Provide the [X, Y] coordinate of the cell's center where the given text is located.  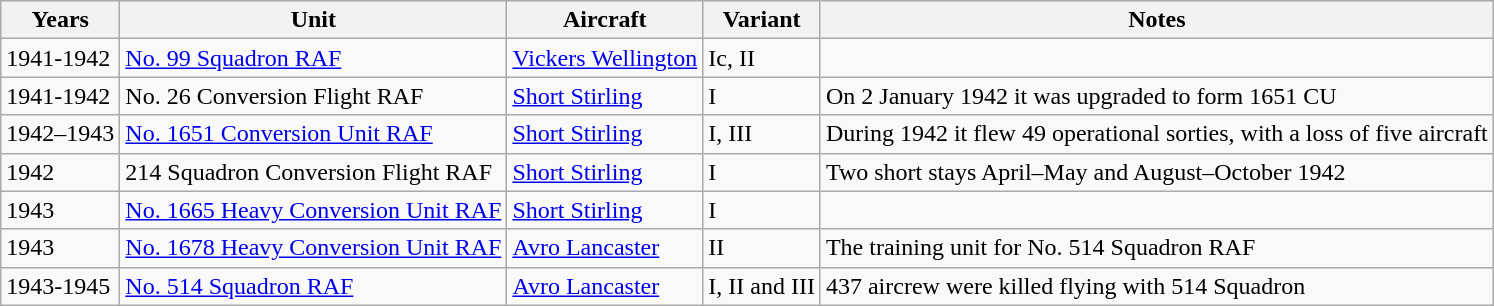
No. 99 Squadron RAF [314, 58]
No. 26 Conversion Flight RAF [314, 96]
Unit [314, 20]
1942 [60, 172]
I, III [762, 134]
Variant [762, 20]
1943-1945 [60, 286]
No. 1665 Heavy Conversion Unit RAF [314, 210]
II [762, 248]
The training unit for No. 514 Squadron RAF [1156, 248]
Two short stays April–May and August–October 1942 [1156, 172]
No. 514 Squadron RAF [314, 286]
Years [60, 20]
No. 1678 Heavy Conversion Unit RAF [314, 248]
1942–1943 [60, 134]
Vickers Wellington [605, 58]
During 1942 it flew 49 operational sorties, with a loss of five aircraft [1156, 134]
Aircraft [605, 20]
No. 1651 Conversion Unit RAF [314, 134]
437 aircrew were killed flying with 514 Squadron [1156, 286]
Ic, II [762, 58]
I, II and III [762, 286]
Notes [1156, 20]
214 Squadron Conversion Flight RAF [314, 172]
On 2 January 1942 it was upgraded to form 1651 CU [1156, 96]
